Search for the cell housing the specified text and yield its (x, y) center coordinate. 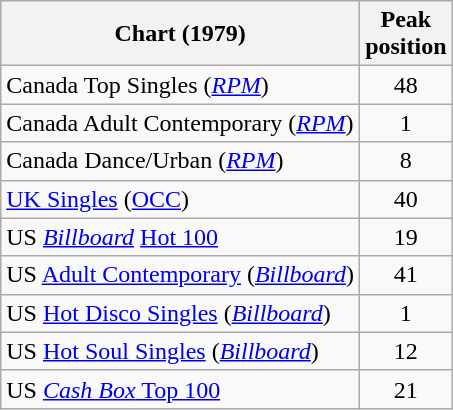
Peakposition (406, 34)
Canada Dance/Urban (RPM) (180, 161)
40 (406, 199)
US Cash Box Top 100 (180, 389)
48 (406, 85)
US Hot Soul Singles (Billboard) (180, 351)
Canada Top Singles (RPM) (180, 85)
8 (406, 161)
Chart (1979) (180, 34)
12 (406, 351)
41 (406, 275)
US Hot Disco Singles (Billboard) (180, 313)
21 (406, 389)
19 (406, 237)
Canada Adult Contemporary (RPM) (180, 123)
UK Singles (OCC) (180, 199)
US Adult Contemporary (Billboard) (180, 275)
US Billboard Hot 100 (180, 237)
